Find where the given text appears and provide that cell's center as (x, y) coordinate. 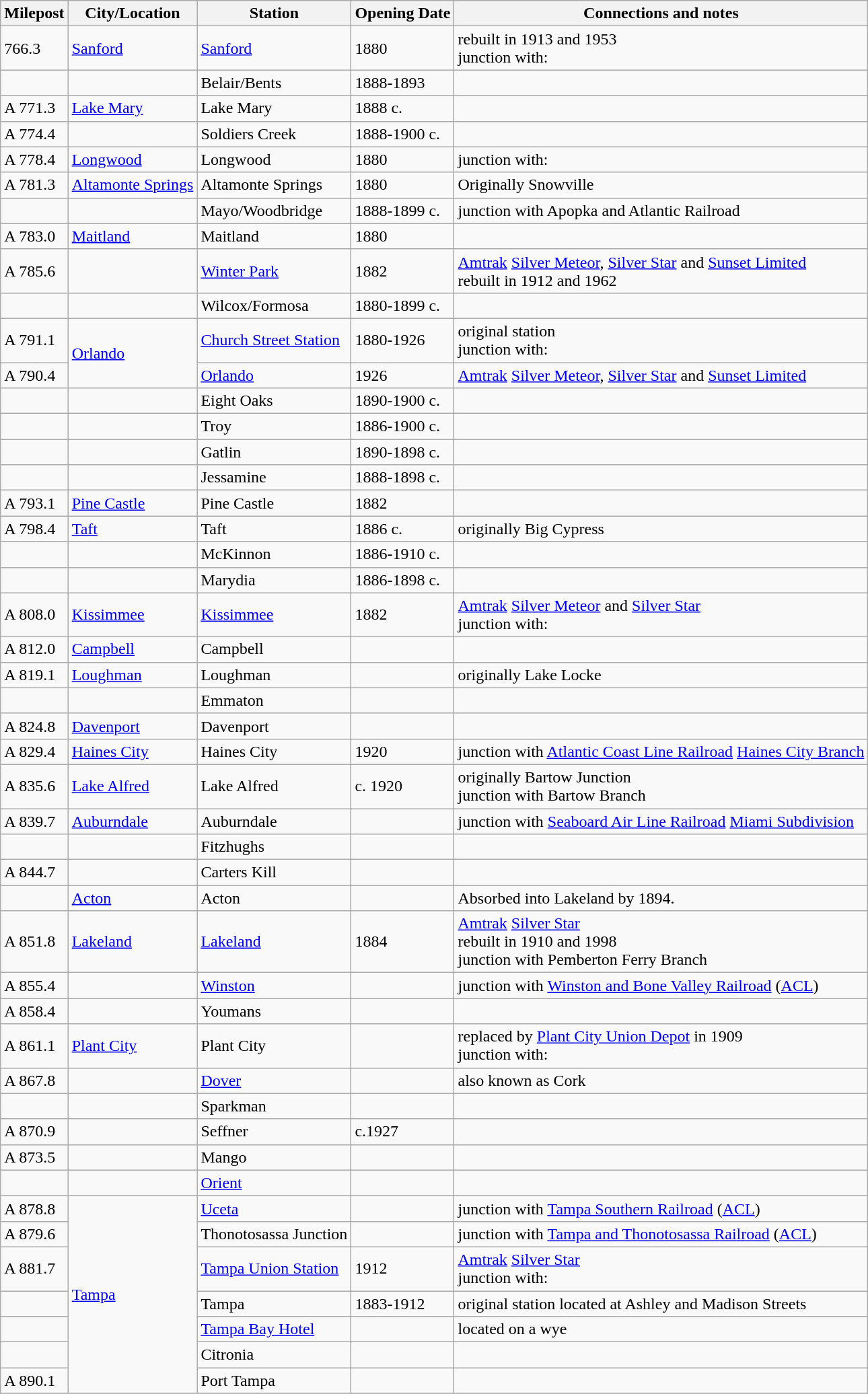
c.1927 (402, 1132)
Tampa Bay Hotel (275, 1329)
A 829.4 (34, 751)
rebuilt in 1913 and 1953junction with: (661, 48)
1888-1900 c. (402, 134)
Marydia (275, 580)
A 839.7 (34, 821)
A 808.0 (34, 615)
1883-1912 (402, 1303)
1890-1898 c. (402, 452)
originally Big Cypress (661, 529)
Amtrak Silver Starrebuilt in 1910 and 1998junction with Pemberton Ferry Branch (661, 942)
Thonotosassa Junction (275, 1234)
A 851.8 (34, 942)
1888-1893 (402, 83)
1888-1898 c. (402, 478)
Seffner (275, 1132)
A 812.0 (34, 649)
A 870.9 (34, 1132)
Jessamine (275, 478)
McKinnon (275, 554)
Troy (275, 427)
Amtrak Silver Meteor, Silver Star and Sunset Limited (661, 375)
A 855.4 (34, 986)
Amtrak Silver Meteor and Silver Starjunction with: (661, 615)
A 778.4 (34, 159)
A 798.4 (34, 529)
original station located at Ashley and Madison Streets (661, 1303)
Uceta (275, 1208)
A 879.6 (34, 1234)
A 835.6 (34, 786)
originally Bartow Junctionjunction with Bartow Branch (661, 786)
A 793.1 (34, 503)
Mayo/Woodbridge (275, 211)
Opening Date (402, 13)
junction with: (661, 159)
Belair/Bents (275, 83)
A 783.0 (34, 236)
Soldiers Creek (275, 134)
junction with Atlantic Coast Line Railroad Haines City Branch (661, 751)
c. 1920 (402, 786)
Emmaton (275, 700)
A 844.7 (34, 873)
1880-1926 (402, 340)
Milepost (34, 13)
Winter Park (275, 270)
A 878.8 (34, 1208)
A 867.8 (34, 1080)
replaced by Plant City Union Depot in 1909junction with: (661, 1045)
1880-1899 c. (402, 305)
junction with Tampa and Thonotosassa Railroad (ACL) (661, 1234)
Eight Oaks (275, 401)
Station (275, 13)
766.3 (34, 48)
1888-1899 c. (402, 211)
Gatlin (275, 452)
A 781.3 (34, 185)
1886-1898 c. (402, 580)
A 771.3 (34, 108)
1890-1900 c. (402, 401)
Church Street Station (275, 340)
Tampa Union Station (275, 1269)
1884 (402, 942)
A 873.5 (34, 1157)
Winston (275, 986)
Port Tampa (275, 1381)
A 790.4 (34, 375)
junction with Apopka and Atlantic Railroad (661, 211)
A 774.4 (34, 134)
1912 (402, 1269)
A 785.6 (34, 270)
A 824.8 (34, 726)
Originally Snowville (661, 185)
Youmans (275, 1011)
junction with Winston and Bone Valley Railroad (ACL) (661, 986)
junction with Seaboard Air Line Railroad Miami Subdivision (661, 821)
A 861.1 (34, 1045)
1886-1910 c. (402, 554)
A 819.1 (34, 675)
1886 c. (402, 529)
Connections and notes (661, 13)
1888 c. (402, 108)
Citronia (275, 1355)
located on a wye (661, 1329)
1926 (402, 375)
Amtrak Silver Meteor, Silver Star and Sunset Limitedrebuilt in 1912 and 1962 (661, 270)
A 881.7 (34, 1269)
A 890.1 (34, 1381)
Orient (275, 1183)
1886-1900 c. (402, 427)
A 791.1 (34, 340)
City/Location (133, 13)
Mango (275, 1157)
Sparkman (275, 1106)
Wilcox/Formosa (275, 305)
original stationjunction with: (661, 340)
Dover (275, 1080)
1920 (402, 751)
A 858.4 (34, 1011)
Carters Kill (275, 873)
originally Lake Locke (661, 675)
Fitzhughs (275, 847)
also known as Cork (661, 1080)
Amtrak Silver Starjunction with: (661, 1269)
Absorbed into Lakeland by 1894. (661, 898)
junction with Tampa Southern Railroad (ACL) (661, 1208)
